Find where the given text appears and provide that cell's center as [x, y] coordinate. 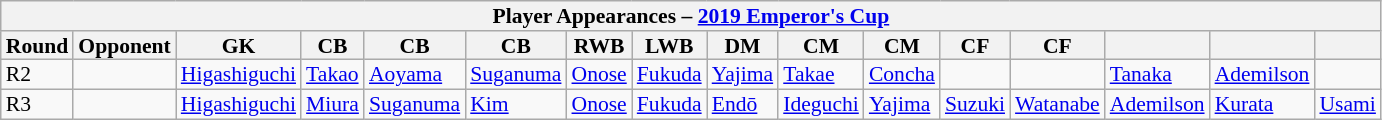
R3 [38, 105]
Player Appearances – 2019 Emperor's Cup [691, 16]
R2 [38, 75]
Round [38, 46]
LWB [670, 46]
Takao [332, 75]
Ideguchi [821, 105]
Kurata [1262, 105]
Tanaka [1158, 75]
Watanabe [1058, 105]
Aoyama [414, 75]
Usami [1347, 105]
GK [238, 46]
Kim [516, 105]
Concha [902, 75]
DM [743, 46]
Opponent [124, 46]
Suzuki [975, 105]
RWB [598, 46]
Takae [821, 75]
Miura [332, 105]
Endō [743, 105]
